Identify which cell holds the provided text, then report its (X, Y) central coordinate. 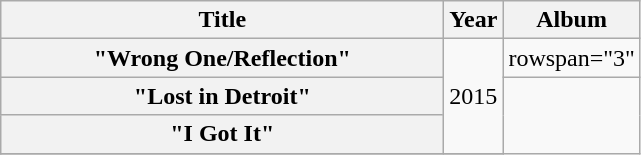
"Wrong One/Reflection" (222, 58)
rowspan="3" (572, 58)
"Lost in Detroit" (222, 96)
Album (572, 20)
Year (474, 20)
"I Got It" (222, 134)
Title (222, 20)
2015 (474, 96)
